Scan for the cell matching the given text and deliver its (x, y) coordinate at center. 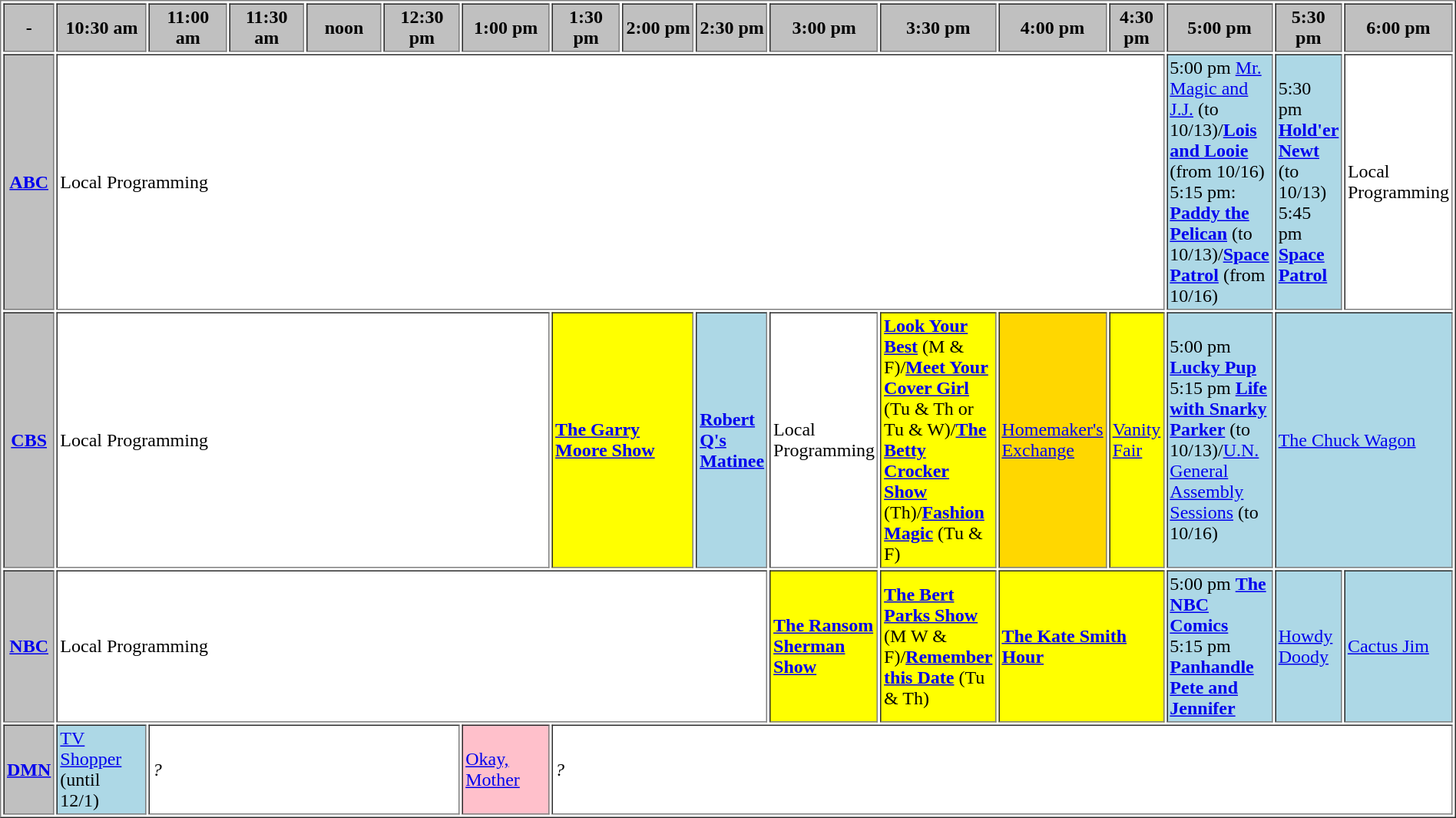
Okay, Mother (506, 770)
- (28, 28)
6:00 pm (1398, 28)
noon (344, 28)
Robert Q's Matinee (733, 439)
The Kate Smith Hour (1081, 646)
5:30 pm (1309, 28)
ABC (28, 181)
5:30 pm Hold'er Newt (to 10/13)5:45 pm Space Patrol (1309, 181)
The Garry Moore Show (624, 439)
CBS (28, 439)
DMN (28, 770)
12:30 pm (422, 28)
4:30 pm (1137, 28)
1:30 pm (587, 28)
Homemaker's Exchange (1052, 439)
The Chuck Wagon (1364, 439)
5:00 pm Mr. Magic and J.J. (to 10/13)/Lois and Looie (from 10/16)5:15 pm: Paddy the Pelican (to 10/13)/Space Patrol (from 10/16) (1219, 181)
1:00 pm (506, 28)
TV Shopper (until 12/1) (101, 770)
The Bert Parks Show (M W & F)/Remember this Date (Tu & Th) (938, 646)
10:30 am (101, 28)
Cactus Jim (1398, 646)
The Ransom Sherman Show (825, 646)
5:00 pm Lucky Pup5:15 pm Life with Snarky Parker (to 10/13)/U.N. General Assembly Sessions (to 10/16) (1219, 439)
5:00 pm The NBC Comics5:15 pm Panhandle Pete and Jennifer (1219, 646)
3:30 pm (938, 28)
11:30 am (267, 28)
2:30 pm (733, 28)
5:00 pm (1219, 28)
Vanity Fair (1137, 439)
4:00 pm (1052, 28)
Howdy Doody (1309, 646)
Look Your Best (M & F)/Meet Your Cover Girl (Tu & Th or Tu & W)/The Betty Crocker Show (Th)/Fashion Magic (Tu & F) (938, 439)
11:00 am (187, 28)
3:00 pm (825, 28)
2:00 pm (659, 28)
NBC (28, 646)
